Provide the [x, y] coordinate of the cell's center where the given text is located.  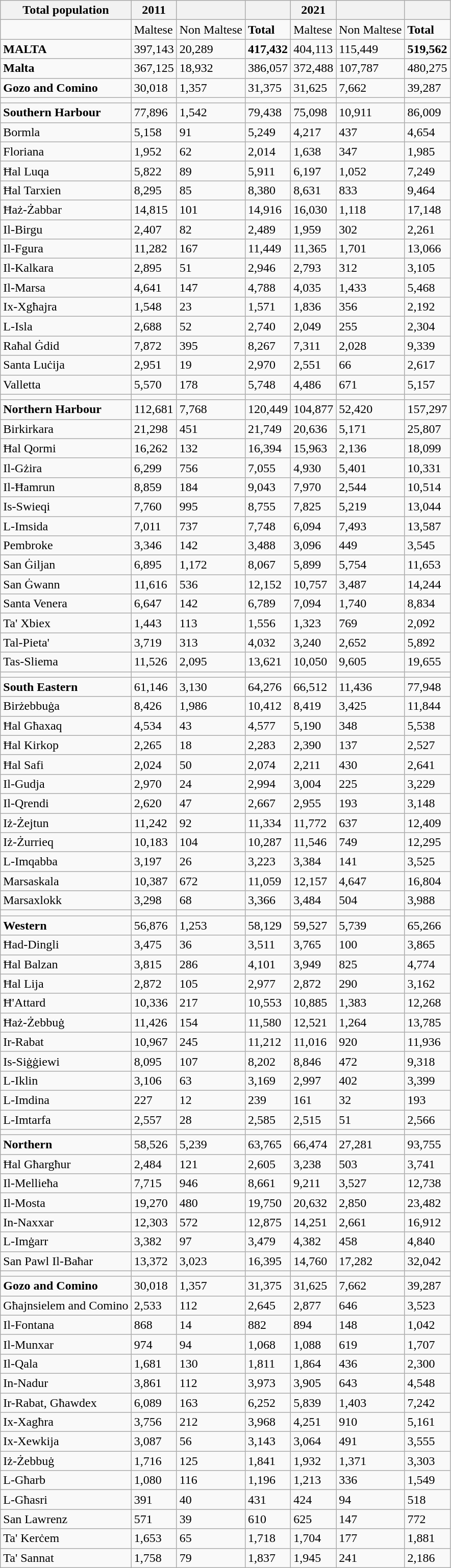
2,484 [154, 1164]
3,527 [370, 1184]
572 [211, 1222]
519,562 [428, 49]
Ir-Rabat [66, 1042]
536 [211, 584]
Għajnsielem and Comino [66, 1305]
132 [211, 448]
3,197 [154, 862]
12,268 [428, 1003]
105 [211, 984]
3,130 [211, 687]
Floriana [66, 151]
1,196 [268, 1480]
3,162 [428, 984]
Il-Kalkara [66, 268]
75,098 [313, 113]
Ħal Tarxien [66, 190]
417,432 [268, 49]
1,571 [268, 307]
L-Imdina [66, 1100]
16,394 [268, 448]
1,841 [268, 1461]
52,420 [370, 409]
3,096 [313, 546]
610 [268, 1519]
68 [211, 901]
3,384 [313, 862]
2,946 [268, 268]
672 [211, 881]
11,059 [268, 881]
2,850 [370, 1203]
Ħal Kirkop [66, 745]
63 [211, 1081]
946 [211, 1184]
7,760 [154, 506]
19 [211, 365]
1,653 [154, 1538]
10,050 [313, 662]
Tal-Pieta' [66, 642]
63,765 [268, 1145]
7,715 [154, 1184]
7,970 [313, 487]
2,074 [268, 764]
4,840 [428, 1242]
Is-Swieqi [66, 506]
4,534 [154, 726]
2,740 [268, 326]
L-Imsida [66, 526]
L-Imġarr [66, 1242]
8,267 [268, 346]
386,057 [268, 68]
107 [211, 1061]
1,264 [370, 1022]
4,101 [268, 964]
Santa Venera [66, 604]
1,118 [370, 210]
4,548 [428, 1383]
1,837 [268, 1558]
3,479 [268, 1242]
In-Naxxar [66, 1222]
Ħal Safi [66, 764]
7,011 [154, 526]
Il-Ħamrun [66, 487]
7,825 [313, 506]
161 [313, 1100]
5,570 [154, 384]
6,252 [268, 1403]
11,242 [154, 822]
16,030 [313, 210]
1,080 [154, 1480]
5,171 [370, 429]
1,433 [370, 288]
120,449 [268, 409]
85 [211, 190]
11,580 [268, 1022]
391 [154, 1500]
104 [211, 842]
8,295 [154, 190]
772 [428, 1519]
3,382 [154, 1242]
4,251 [313, 1422]
3,968 [268, 1422]
18,099 [428, 448]
7,493 [370, 526]
8,426 [154, 706]
619 [370, 1344]
5,911 [268, 171]
11,282 [154, 249]
1,932 [313, 1461]
Marsaxlokk [66, 901]
5,899 [313, 565]
130 [211, 1364]
Tas-Sliema [66, 662]
2011 [154, 10]
9,211 [313, 1184]
1,952 [154, 151]
833 [370, 190]
32,042 [428, 1261]
239 [268, 1100]
4,930 [313, 468]
20,636 [313, 429]
2,557 [154, 1119]
313 [211, 642]
1,681 [154, 1364]
Ix-Xgħajra [66, 307]
San Lawrenz [66, 1519]
Southern Harbour [66, 113]
107,787 [370, 68]
113 [211, 623]
8,755 [268, 506]
Malta [66, 68]
8,834 [428, 604]
9,318 [428, 1061]
825 [370, 964]
10,757 [313, 584]
184 [211, 487]
5,401 [370, 468]
Il-Mosta [66, 1203]
6,647 [154, 604]
14,916 [268, 210]
28 [211, 1119]
2,641 [428, 764]
11,334 [268, 822]
5,822 [154, 171]
1,172 [211, 565]
431 [268, 1500]
137 [370, 745]
12,295 [428, 842]
154 [211, 1022]
227 [154, 1100]
2,304 [428, 326]
1,704 [313, 1538]
6,895 [154, 565]
10,412 [268, 706]
7,242 [428, 1403]
Ta' Kerċem [66, 1538]
3,815 [154, 964]
MALTA [66, 49]
286 [211, 964]
749 [370, 842]
19,655 [428, 662]
4,647 [370, 881]
424 [313, 1500]
61,146 [154, 687]
93,755 [428, 1145]
6,299 [154, 468]
1,740 [370, 604]
2,652 [370, 642]
27,281 [370, 1145]
10,336 [154, 1003]
910 [370, 1422]
2,994 [268, 784]
7,249 [428, 171]
Ix-Xewkija [66, 1442]
2021 [313, 10]
7,872 [154, 346]
56 [211, 1442]
Ħal Qormi [66, 448]
25,807 [428, 429]
San Pawl Il-Baħar [66, 1261]
2,620 [154, 803]
Ħaż-Żabbar [66, 210]
Ħal Għargħur [66, 1164]
1,881 [428, 1538]
8,661 [268, 1184]
646 [370, 1305]
472 [370, 1061]
21,749 [268, 429]
5,538 [428, 726]
92 [211, 822]
Birkirkara [66, 429]
3,425 [370, 706]
Ħal Għaxaq [66, 726]
In-Nadur [66, 1383]
348 [370, 726]
3,484 [313, 901]
13,621 [268, 662]
Il-Munxar [66, 1344]
430 [370, 764]
12,409 [428, 822]
1,088 [313, 1344]
1,042 [428, 1325]
65,266 [428, 926]
2,951 [154, 365]
1,383 [370, 1003]
32 [370, 1100]
4,382 [313, 1242]
3,475 [154, 945]
66,512 [313, 687]
7,055 [268, 468]
225 [370, 784]
L-Imtarfa [66, 1119]
20,632 [313, 1203]
995 [211, 506]
9,043 [268, 487]
5,839 [313, 1403]
9,339 [428, 346]
1,213 [313, 1480]
4,035 [313, 288]
4,641 [154, 288]
3,143 [268, 1442]
10,387 [154, 881]
14,244 [428, 584]
2,261 [428, 229]
Il-Mellieħa [66, 1184]
5,468 [428, 288]
11,526 [154, 662]
1,323 [313, 623]
2,407 [154, 229]
4,788 [268, 288]
2,544 [370, 487]
Il-Gudja [66, 784]
Total population [66, 10]
1,052 [370, 171]
3,487 [370, 584]
Ta' Xbiex [66, 623]
Il-Fgura [66, 249]
167 [211, 249]
241 [370, 1558]
65 [211, 1538]
56,876 [154, 926]
372,488 [313, 68]
18,932 [211, 68]
91 [211, 132]
436 [370, 1364]
1,985 [428, 151]
2,049 [313, 326]
Is-Siġġiewi [66, 1061]
San Ġiljan [66, 565]
10,514 [428, 487]
11,449 [268, 249]
571 [154, 1519]
3,399 [428, 1081]
177 [370, 1538]
100 [370, 945]
11,436 [370, 687]
11,546 [313, 842]
Il-Qala [66, 1364]
1,701 [370, 249]
4,654 [428, 132]
2,489 [268, 229]
Iż-Żebbuġ [66, 1461]
2,997 [313, 1081]
97 [211, 1242]
6,089 [154, 1403]
737 [211, 526]
Ħal Lija [66, 984]
7,094 [313, 604]
3,523 [428, 1305]
77,896 [154, 113]
14,815 [154, 210]
3,765 [313, 945]
58,526 [154, 1145]
Marsaskala [66, 881]
3,511 [268, 945]
1,945 [313, 1558]
16,262 [154, 448]
480,275 [428, 68]
4,217 [313, 132]
5,739 [370, 926]
39 [211, 1519]
671 [370, 384]
16,804 [428, 881]
59,527 [313, 926]
12 [211, 1100]
12,521 [313, 1022]
66,474 [313, 1145]
2,585 [268, 1119]
77,948 [428, 687]
Santa Luċija [66, 365]
480 [211, 1203]
L-Imqabba [66, 862]
7,768 [211, 409]
3,756 [154, 1422]
255 [370, 326]
Birżebbuġa [66, 706]
10,885 [313, 1003]
3,148 [428, 803]
Ta' Sannat [66, 1558]
17,282 [370, 1261]
14 [211, 1325]
12,157 [313, 881]
2,092 [428, 623]
40 [211, 1500]
2,095 [211, 662]
449 [370, 546]
125 [211, 1461]
17,148 [428, 210]
11,844 [428, 706]
518 [428, 1500]
10,553 [268, 1003]
L-Għasri [66, 1500]
2,265 [154, 745]
115,449 [370, 49]
Il-Birgu [66, 229]
11,016 [313, 1042]
79,438 [268, 113]
1,758 [154, 1558]
5,239 [211, 1145]
4,486 [313, 384]
212 [211, 1422]
11,653 [428, 565]
16,395 [268, 1261]
3,366 [268, 901]
3,865 [428, 945]
14,251 [313, 1222]
12,875 [268, 1222]
8,095 [154, 1061]
2,566 [428, 1119]
1,549 [428, 1480]
16,912 [428, 1222]
2,211 [313, 764]
47 [211, 803]
43 [211, 726]
Iż-Żejtun [66, 822]
2,617 [428, 365]
1,403 [370, 1403]
2,014 [268, 151]
13,785 [428, 1022]
2,390 [313, 745]
1,811 [268, 1364]
13,066 [428, 249]
2,551 [313, 365]
11,212 [268, 1042]
12,152 [268, 584]
8,859 [154, 487]
3,346 [154, 546]
26 [211, 862]
437 [370, 132]
15,963 [313, 448]
868 [154, 1325]
12,738 [428, 1184]
643 [370, 1383]
2,793 [313, 268]
5,754 [370, 565]
404,113 [313, 49]
769 [370, 623]
3,238 [313, 1164]
20,289 [211, 49]
141 [370, 862]
112,681 [154, 409]
1,707 [428, 1344]
13,372 [154, 1261]
116 [211, 1480]
6,197 [313, 171]
2,283 [268, 745]
52 [211, 326]
86,009 [428, 113]
2,877 [313, 1305]
10,967 [154, 1042]
5,158 [154, 132]
21,298 [154, 429]
11,772 [313, 822]
503 [370, 1164]
Ħal Balzan [66, 964]
8,846 [313, 1061]
6,094 [313, 526]
290 [370, 984]
1,836 [313, 307]
3,949 [313, 964]
11,426 [154, 1022]
Ħal Luqa [66, 171]
397,143 [154, 49]
3,905 [313, 1383]
Northern Harbour [66, 409]
101 [211, 210]
5,748 [268, 384]
336 [370, 1480]
San Ġwann [66, 584]
8,067 [268, 565]
1,959 [313, 229]
10,331 [428, 468]
1,443 [154, 623]
1,716 [154, 1461]
5,219 [370, 506]
24 [211, 784]
Northern [66, 1145]
89 [211, 171]
23 [211, 307]
2,977 [268, 984]
3,229 [428, 784]
1,068 [268, 1344]
3,064 [313, 1442]
451 [211, 429]
Ix-Xagħra [66, 1422]
50 [211, 764]
58,129 [268, 926]
625 [313, 1519]
356 [370, 307]
504 [370, 901]
2,300 [428, 1364]
3,106 [154, 1081]
8,202 [268, 1061]
1,638 [313, 151]
1,371 [370, 1461]
104,877 [313, 409]
23,482 [428, 1203]
10,287 [268, 842]
7,748 [268, 526]
3,087 [154, 1442]
2,192 [428, 307]
64,276 [268, 687]
1,253 [211, 926]
L-Isla [66, 326]
11,616 [154, 584]
1,542 [211, 113]
637 [370, 822]
14,760 [313, 1261]
458 [370, 1242]
402 [370, 1081]
4,774 [428, 964]
882 [268, 1325]
3,303 [428, 1461]
2,186 [428, 1558]
2,136 [370, 448]
3,169 [268, 1081]
3,004 [313, 784]
217 [211, 1003]
6,789 [268, 604]
19,750 [268, 1203]
Ħaż-Żebbuġ [66, 1022]
Ħad-Dingli [66, 945]
9,605 [370, 662]
5,249 [268, 132]
2,028 [370, 346]
302 [370, 229]
920 [370, 1042]
2,895 [154, 268]
4,032 [268, 642]
62 [211, 151]
3,988 [428, 901]
Pembroke [66, 546]
4,577 [268, 726]
2,645 [268, 1305]
2,661 [370, 1222]
157,297 [428, 409]
245 [211, 1042]
66 [370, 365]
Il-Qrendi [66, 803]
3,105 [428, 268]
8,419 [313, 706]
3,719 [154, 642]
2,688 [154, 326]
2,527 [428, 745]
1,556 [268, 623]
10,183 [154, 842]
11,936 [428, 1042]
Valletta [66, 384]
Raħal Ġdid [66, 346]
3,488 [268, 546]
1,864 [313, 1364]
3,555 [428, 1442]
395 [211, 346]
1,548 [154, 307]
Il-Marsa [66, 288]
13,044 [428, 506]
3,240 [313, 642]
11,365 [313, 249]
Il-Fontana [66, 1325]
5,157 [428, 384]
312 [370, 268]
491 [370, 1442]
Ir-Rabat, Għawdex [66, 1403]
8,380 [268, 190]
3,741 [428, 1164]
2,955 [313, 803]
L-Għarb [66, 1480]
347 [370, 151]
2,024 [154, 764]
Ħ'Attard [66, 1003]
9,464 [428, 190]
2,667 [268, 803]
5,892 [428, 642]
3,023 [211, 1261]
3,298 [154, 901]
79 [211, 1558]
148 [370, 1325]
Il-Gżira [66, 468]
5,161 [428, 1422]
974 [154, 1344]
Western [66, 926]
5,190 [313, 726]
36 [211, 945]
3,525 [428, 862]
3,973 [268, 1383]
3,223 [268, 862]
2,515 [313, 1119]
2,605 [268, 1164]
8,631 [313, 190]
2,533 [154, 1305]
L-Iklin [66, 1081]
894 [313, 1325]
13,587 [428, 526]
163 [211, 1403]
Bormla [66, 132]
1,718 [268, 1538]
10,911 [370, 113]
178 [211, 384]
South Eastern [66, 687]
12,303 [154, 1222]
3,861 [154, 1383]
121 [211, 1164]
756 [211, 468]
367,125 [154, 68]
18 [211, 745]
Iż-Żurrieq [66, 842]
7,311 [313, 346]
1,986 [211, 706]
3,545 [428, 546]
82 [211, 229]
19,270 [154, 1203]
